Scan for the cell matching the given text and deliver its (x, y) coordinate at center. 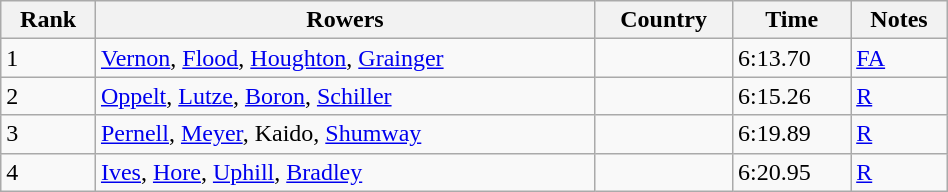
6:20.95 (792, 172)
Time (792, 20)
3 (48, 134)
FA (900, 58)
4 (48, 172)
Rank (48, 20)
Ives, Hore, Uphill, Bradley (344, 172)
Country (664, 20)
Notes (900, 20)
2 (48, 96)
Rowers (344, 20)
Vernon, Flood, Houghton, Grainger (344, 58)
6:13.70 (792, 58)
Pernell, Meyer, Kaido, Shumway (344, 134)
6:15.26 (792, 96)
6:19.89 (792, 134)
Oppelt, Lutze, Boron, Schiller (344, 96)
1 (48, 58)
